Pinpoint the cell where the given text exists, returning its (x, y) midpoint coordinate. 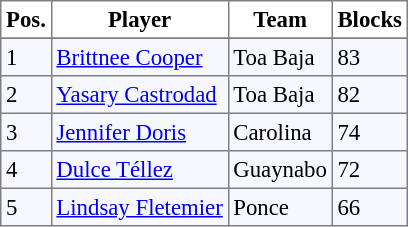
3 (26, 132)
1 (26, 57)
Brittnee Cooper (140, 57)
Team (280, 20)
74 (370, 132)
83 (370, 57)
Player (140, 20)
72 (370, 170)
2 (26, 95)
Yasary Castrodad (140, 95)
66 (370, 207)
Pos. (26, 20)
Jennifer Doris (140, 132)
Blocks (370, 20)
5 (26, 207)
Carolina (280, 132)
Dulce Téllez (140, 170)
4 (26, 170)
82 (370, 95)
Ponce (280, 207)
Guaynabo (280, 170)
Lindsay Fletemier (140, 207)
